Capture the cell that displays the provided text and extract its [x, y] central coordinate. 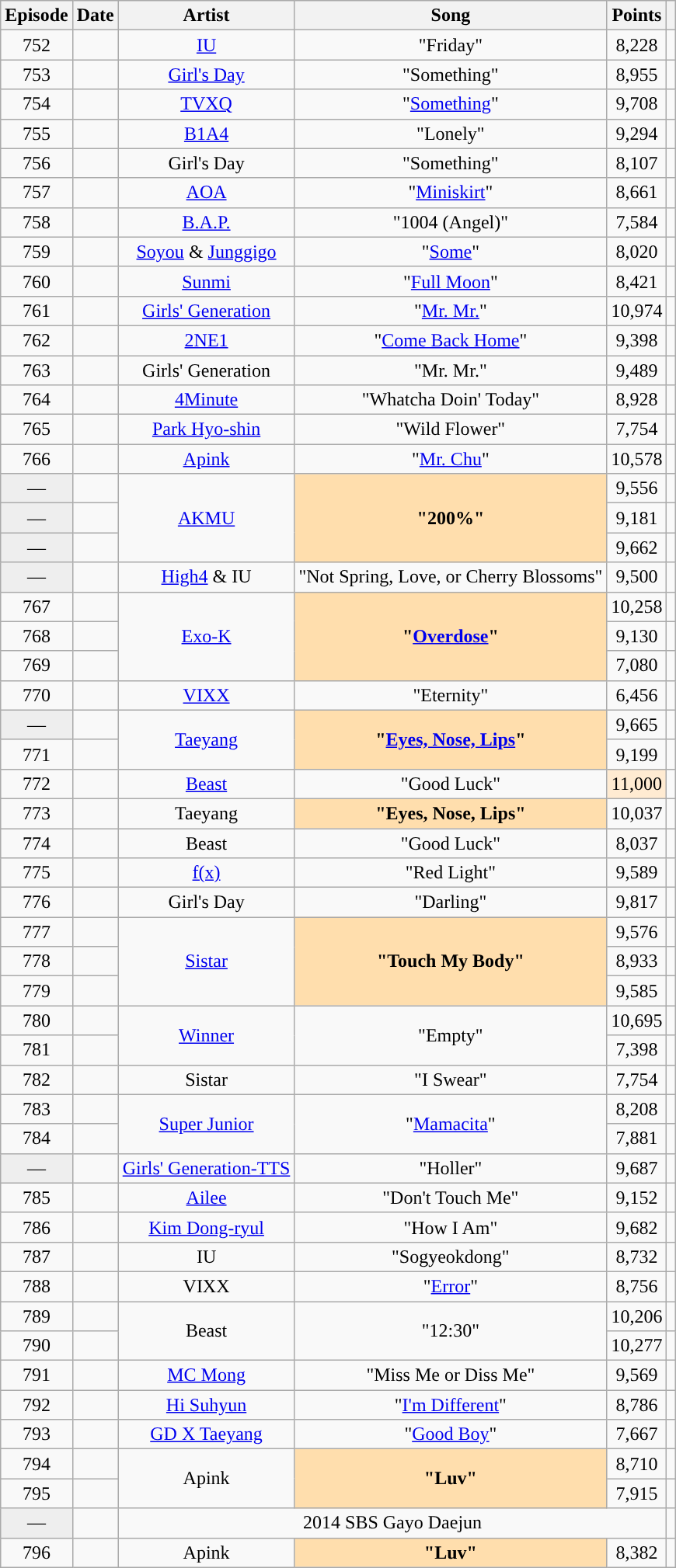
764 [37, 400]
4Minute [207, 400]
9,682 [637, 1227]
7,881 [637, 1139]
Sunmi [207, 281]
753 [37, 75]
11,000 [637, 784]
B.A.P. [207, 222]
AOA [207, 193]
767 [37, 607]
774 [37, 843]
763 [37, 370]
9,181 [637, 518]
783 [37, 1109]
779 [37, 991]
Park Hyo-shin [207, 429]
Episode [37, 16]
8,421 [637, 281]
785 [37, 1198]
Date [95, 16]
791 [37, 1375]
9,665 [637, 725]
Song [451, 16]
771 [37, 754]
"I'm Different" [451, 1405]
761 [37, 311]
789 [37, 1316]
8,732 [637, 1257]
754 [37, 104]
"Red Light" [451, 873]
"Miniskirt" [451, 193]
8,020 [637, 252]
"Darling" [451, 902]
"Overdose" [451, 636]
762 [37, 340]
GD X Taeyang [207, 1434]
777 [37, 932]
8,933 [637, 961]
9,569 [637, 1375]
782 [37, 1080]
AKMU [207, 518]
2NE1 [207, 340]
"Wild Flower" [451, 429]
10,974 [637, 311]
High4 & IU [207, 577]
9,589 [637, 873]
787 [37, 1257]
"How I Am" [451, 1227]
f(x) [207, 873]
773 [37, 813]
"Good Boy" [451, 1434]
Soyou & Junggigo [207, 252]
"Friday" [451, 45]
770 [37, 695]
10,578 [637, 459]
775 [37, 873]
759 [37, 252]
"Touch My Body" [451, 961]
8,756 [637, 1286]
9,585 [637, 991]
795 [37, 1493]
9,817 [637, 902]
"Come Back Home" [451, 340]
9,662 [637, 548]
757 [37, 193]
784 [37, 1139]
9,489 [637, 370]
794 [37, 1464]
772 [37, 784]
"1004 (Angel)" [451, 222]
"Lonely" [451, 134]
760 [37, 281]
10,258 [637, 607]
9,130 [637, 636]
7,584 [637, 222]
768 [37, 636]
752 [37, 45]
9,294 [637, 134]
758 [37, 222]
8,208 [637, 1109]
Kim Dong-ryul [207, 1227]
Winner [207, 1035]
8,661 [637, 193]
"200%" [451, 518]
8,786 [637, 1405]
776 [37, 902]
10,206 [637, 1316]
"Full Moon" [451, 281]
778 [37, 961]
781 [37, 1050]
8,228 [637, 45]
796 [37, 1552]
Ailee [207, 1198]
"Not Spring, Love, or Cherry Blossoms" [451, 577]
9,152 [637, 1198]
9,556 [637, 488]
788 [37, 1286]
"Mr. Chu" [451, 459]
8,955 [637, 75]
Artist [207, 16]
2014 SBS Gayo Daejun [392, 1523]
TVXQ [207, 104]
786 [37, 1227]
"12:30" [451, 1331]
793 [37, 1434]
9,708 [637, 104]
Points [637, 16]
B1A4 [207, 134]
"Some" [451, 252]
"Error" [451, 1286]
7,915 [637, 1493]
9,199 [637, 754]
10,277 [637, 1346]
"Sogyeokdong" [451, 1257]
Girls' Generation-TTS [207, 1168]
"Whatcha Doin' Today" [451, 400]
7,667 [637, 1434]
766 [37, 459]
792 [37, 1405]
8,037 [637, 843]
"Holler" [451, 1168]
Hi Suhyun [207, 1405]
8,107 [637, 163]
"Miss Me or Diss Me" [451, 1375]
765 [37, 429]
755 [37, 134]
8,928 [637, 400]
780 [37, 1020]
7,080 [637, 666]
9,687 [637, 1168]
"Eternity" [451, 695]
10,037 [637, 813]
7,398 [637, 1050]
Exo-K [207, 636]
769 [37, 666]
6,456 [637, 695]
9,398 [637, 340]
9,500 [637, 577]
8,382 [637, 1552]
"Mamacita" [451, 1124]
790 [37, 1346]
9,576 [637, 932]
"Empty" [451, 1035]
10,695 [637, 1020]
756 [37, 163]
Super Junior [207, 1124]
"I Swear" [451, 1080]
MC Mong [207, 1375]
8,710 [637, 1464]
"Don't Touch Me" [451, 1198]
